Detect which cell encompasses the target text, then output its (X, Y) center coordinate. 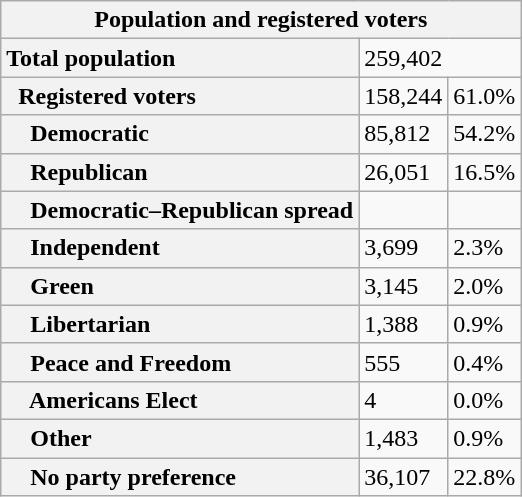
85,812 (404, 134)
158,244 (404, 96)
Libertarian (180, 324)
0.4% (484, 362)
0.0% (484, 400)
1,388 (404, 324)
Other (180, 438)
4 (404, 400)
36,107 (404, 477)
Republican (180, 172)
555 (404, 362)
3,145 (404, 286)
No party preference (180, 477)
Total population (180, 58)
3,699 (404, 248)
Democratic (180, 134)
16.5% (484, 172)
Registered voters (180, 96)
Independent (180, 248)
54.2% (484, 134)
Population and registered voters (261, 20)
2.3% (484, 248)
Democratic–Republican spread (180, 210)
2.0% (484, 286)
Green (180, 286)
259,402 (440, 58)
22.8% (484, 477)
61.0% (484, 96)
26,051 (404, 172)
1,483 (404, 438)
Peace and Freedom (180, 362)
Americans Elect (180, 400)
